Detect which cell encompasses the target text, then output its [X, Y] center coordinate. 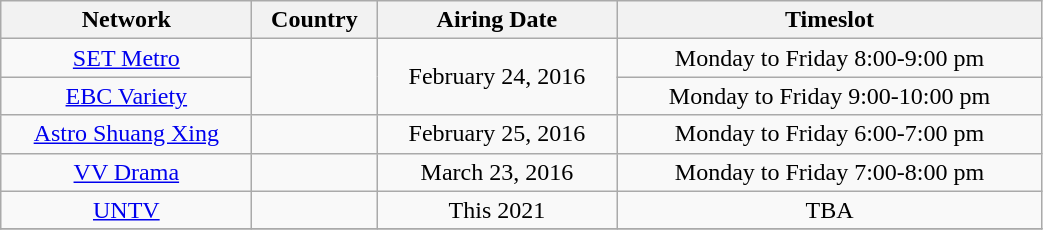
Country [314, 20]
TBA [830, 210]
Timeslot [830, 20]
Network [126, 20]
UNTV [126, 210]
February 24, 2016 [497, 77]
Monday to Friday 7:00-8:00 pm [830, 172]
VV Drama [126, 172]
Monday to Friday 8:00-9:00 pm [830, 58]
SET Metro [126, 58]
Monday to Friday 9:00-10:00 pm [830, 96]
March 23, 2016 [497, 172]
This 2021 [497, 210]
EBC Variety [126, 96]
Airing Date [497, 20]
Astro Shuang Xing [126, 134]
Monday to Friday 6:00-7:00 pm [830, 134]
February 25, 2016 [497, 134]
